From the cell containing the given text, extract its center point as [X, Y] coordinate. 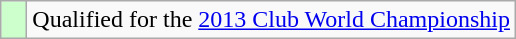
Qualified for the 2013 Club World Championship [272, 20]
